Pinpoint the cell where the given text exists, returning its [x, y] midpoint coordinate. 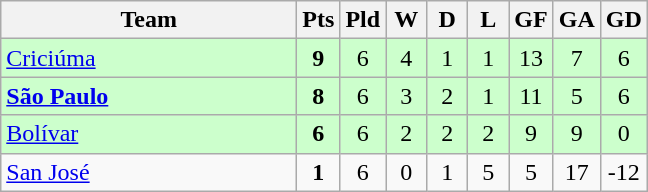
GA [576, 20]
L [488, 20]
GD [624, 20]
17 [576, 172]
D [448, 20]
São Paulo [149, 96]
11 [531, 96]
Criciúma [149, 58]
3 [406, 96]
Team [149, 20]
Pld [363, 20]
Bolívar [149, 134]
7 [576, 58]
San José [149, 172]
W [406, 20]
8 [318, 96]
-12 [624, 172]
4 [406, 58]
13 [531, 58]
GF [531, 20]
Pts [318, 20]
